From the cell containing the given text, extract its center point as [x, y] coordinate. 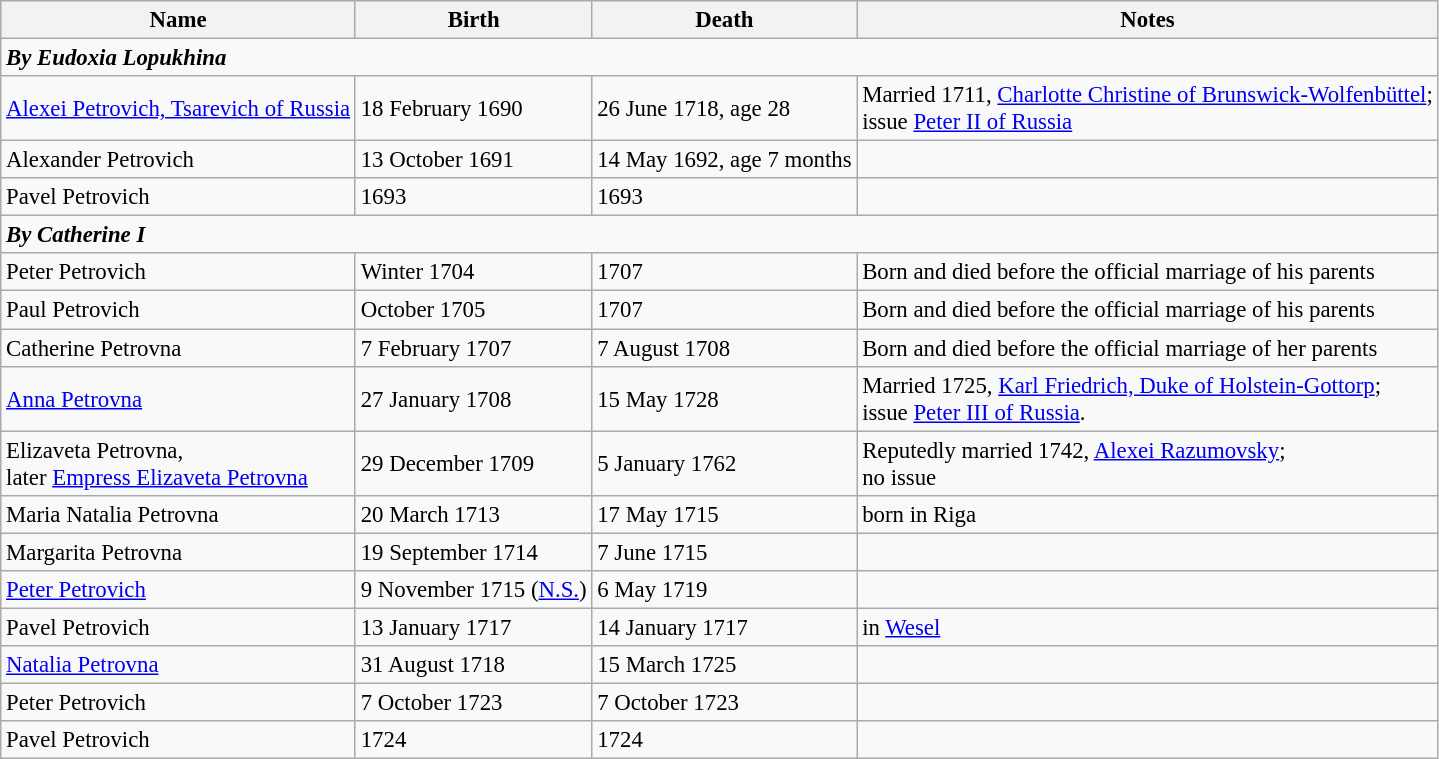
Notes [1148, 20]
20 March 1713 [474, 514]
Reputedly married 1742, Alexei Razumovsky; no issue [1148, 464]
Elizaveta Petrovna,later Empress Elizaveta Petrovna [178, 464]
31 August 1718 [474, 665]
Anna Petrovna [178, 398]
13 October 1691 [474, 160]
By Eudoxia Lopukhina [720, 58]
Natalia Petrovna [178, 665]
5 January 1762 [724, 464]
7 August 1708 [724, 348]
Name [178, 20]
14 January 1717 [724, 627]
Married 1711, Charlotte Christine of Brunswick-Wolfenbüttel;issue Peter II of Russia [1148, 108]
6 May 1719 [724, 590]
Catherine Petrovna [178, 348]
Born and died before the official marriage of her parents [1148, 348]
Married 1725, Karl Friedrich, Duke of Holstein-Gottorp; issue Peter III of Russia. [1148, 398]
Paul Petrovich [178, 310]
Alexei Petrovich, Tsarevich of Russia [178, 108]
born in Riga [1148, 514]
in Wesel [1148, 627]
7 February 1707 [474, 348]
14 May 1692, age 7 months [724, 160]
15 March 1725 [724, 665]
Maria Natalia Petrovna [178, 514]
9 November 1715 (N.S.) [474, 590]
Winter 1704 [474, 273]
October 1705 [474, 310]
7 June 1715 [724, 552]
26 June 1718, age 28 [724, 108]
15 May 1728 [724, 398]
Death [724, 20]
13 January 1717 [474, 627]
By Catherine I [720, 235]
29 December 1709 [474, 464]
19 September 1714 [474, 552]
27 January 1708 [474, 398]
18 February 1690 [474, 108]
Alexander Petrovich [178, 160]
Birth [474, 20]
Margarita Petrovna [178, 552]
17 May 1715 [724, 514]
